Determine the [x, y] coordinate at the center of the cell enclosing the given text.  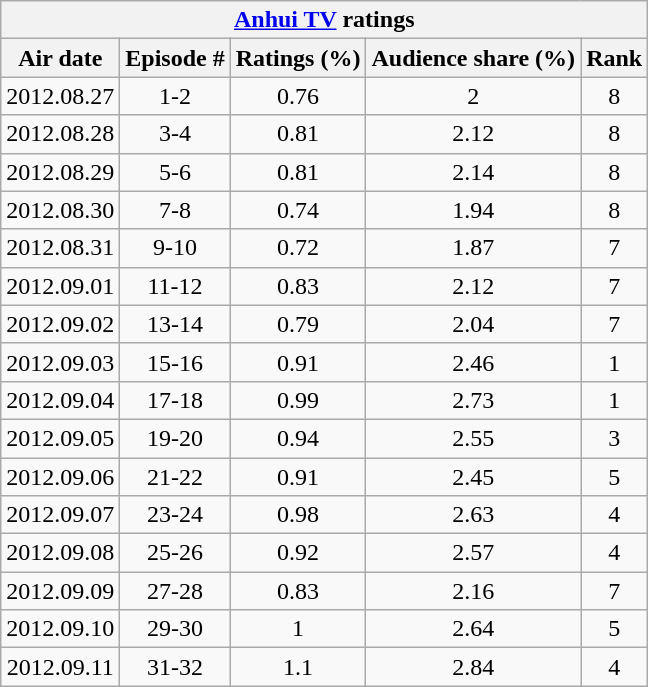
Air date [60, 58]
1.94 [474, 210]
15-16 [175, 362]
1-2 [175, 96]
Audience share (%) [474, 58]
13-14 [175, 324]
0.98 [298, 515]
2.14 [474, 172]
Anhui TV ratings [324, 20]
2012.09.10 [60, 629]
Episode # [175, 58]
2012.08.27 [60, 96]
2012.08.28 [60, 134]
1.87 [474, 248]
2.46 [474, 362]
2012.08.29 [60, 172]
2012.09.01 [60, 286]
Rank [614, 58]
3 [614, 438]
31-32 [175, 667]
2.63 [474, 515]
2012.09.09 [60, 591]
23-24 [175, 515]
2012.09.08 [60, 553]
2.73 [474, 400]
2.55 [474, 438]
2.57 [474, 553]
2012.09.03 [60, 362]
7-8 [175, 210]
2.45 [474, 477]
2012.09.02 [60, 324]
2012.09.07 [60, 515]
21-22 [175, 477]
2012.08.31 [60, 248]
2012.09.05 [60, 438]
17-18 [175, 400]
3-4 [175, 134]
2012.08.30 [60, 210]
2.04 [474, 324]
5-6 [175, 172]
0.74 [298, 210]
1.1 [298, 667]
0.76 [298, 96]
25-26 [175, 553]
9-10 [175, 248]
2 [474, 96]
2012.09.11 [60, 667]
0.94 [298, 438]
2.84 [474, 667]
11-12 [175, 286]
0.79 [298, 324]
Ratings (%) [298, 58]
0.99 [298, 400]
2012.09.04 [60, 400]
2.64 [474, 629]
29-30 [175, 629]
0.92 [298, 553]
0.72 [298, 248]
19-20 [175, 438]
2012.09.06 [60, 477]
27-28 [175, 591]
2.16 [474, 591]
